Locate the cell with the specified text and output its (X, Y) center coordinate. 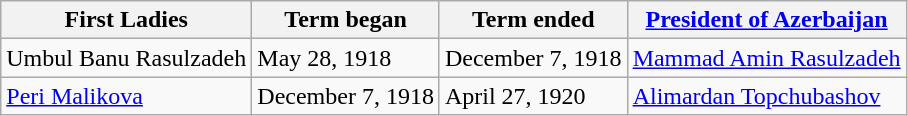
Peri Malikova (126, 96)
Term ended (533, 20)
Alimardan Topchubashov (766, 96)
First Ladies (126, 20)
Term began (346, 20)
President of Azerbaijan (766, 20)
May 28, 1918 (346, 58)
April 27, 1920 (533, 96)
Mammad Amin Rasulzadeh (766, 58)
Umbul Banu Rasulzadeh (126, 58)
